Scan for the cell matching the given text and deliver its [x, y] coordinate at center. 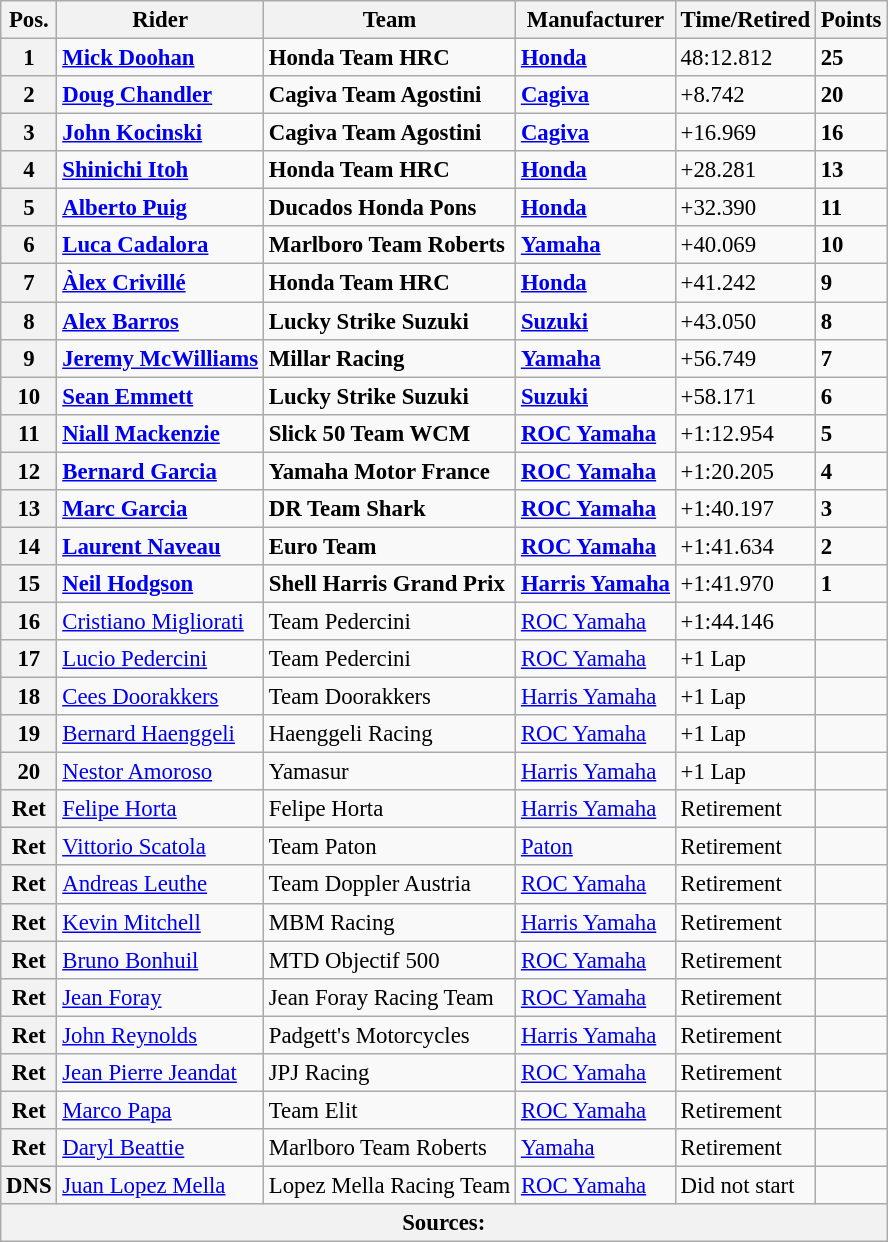
+16.969 [745, 133]
Bernard Garcia [160, 471]
Àlex Crivillé [160, 283]
Lucio Pedercini [160, 659]
Sources: [444, 1223]
Jean Foray [160, 997]
Kevin Mitchell [160, 922]
Paton [596, 847]
Did not start [745, 1185]
DNS [29, 1185]
Pos. [29, 20]
Team Doppler Austria [389, 885]
Jeremy McWilliams [160, 358]
Jean Pierre Jeandat [160, 1073]
15 [29, 584]
Andreas Leuthe [160, 885]
Bruno Bonhuil [160, 960]
MTD Objectif 500 [389, 960]
Yamasur [389, 772]
JPJ Racing [389, 1073]
Euro Team [389, 546]
Luca Cadalora [160, 245]
+43.050 [745, 321]
Ducados Honda Pons [389, 208]
+1:41.970 [745, 584]
Alex Barros [160, 321]
+41.242 [745, 283]
Daryl Beattie [160, 1148]
Laurent Naveau [160, 546]
+8.742 [745, 95]
+1:12.954 [745, 433]
Padgett's Motorcycles [389, 1035]
DR Team Shark [389, 509]
14 [29, 546]
+1:20.205 [745, 471]
Time/Retired [745, 20]
Manufacturer [596, 20]
Doug Chandler [160, 95]
25 [850, 58]
Rider [160, 20]
+58.171 [745, 396]
MBM Racing [389, 922]
Team Paton [389, 847]
48:12.812 [745, 58]
Nestor Amoroso [160, 772]
Mick Doohan [160, 58]
+28.281 [745, 170]
Slick 50 Team WCM [389, 433]
Cristiano Migliorati [160, 621]
Niall Mackenzie [160, 433]
Lopez Mella Racing Team [389, 1185]
Neil Hodgson [160, 584]
Haenggeli Racing [389, 734]
+56.749 [745, 358]
Team [389, 20]
Bernard Haenggeli [160, 734]
Cees Doorakkers [160, 697]
17 [29, 659]
Millar Racing [389, 358]
Shinichi Itoh [160, 170]
Team Doorakkers [389, 697]
19 [29, 734]
Vittorio Scatola [160, 847]
Marc Garcia [160, 509]
Team Elit [389, 1110]
+40.069 [745, 245]
+1:44.146 [745, 621]
Sean Emmett [160, 396]
John Reynolds [160, 1035]
Alberto Puig [160, 208]
12 [29, 471]
+32.390 [745, 208]
Jean Foray Racing Team [389, 997]
Shell Harris Grand Prix [389, 584]
+1:40.197 [745, 509]
Yamaha Motor France [389, 471]
18 [29, 697]
Juan Lopez Mella [160, 1185]
Marco Papa [160, 1110]
Points [850, 20]
+1:41.634 [745, 546]
John Kocinski [160, 133]
